Identify which cell holds the provided text, then report its (x, y) central coordinate. 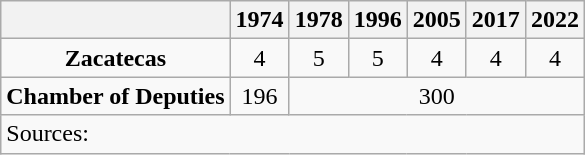
196 (260, 96)
1996 (378, 20)
300 (436, 96)
2017 (496, 20)
Chamber of Deputies (116, 96)
1978 (318, 20)
1974 (260, 20)
2005 (436, 20)
Zacatecas (116, 58)
Sources: (293, 134)
2022 (554, 20)
